Pinpoint the cell where the given text exists, returning its (X, Y) midpoint coordinate. 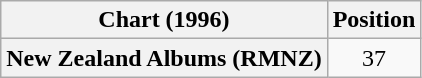
Position (374, 20)
37 (374, 58)
New Zealand Albums (RMNZ) (164, 58)
Chart (1996) (164, 20)
